For the text-containing cell, return its midpoint in [x, y] coordinate format. 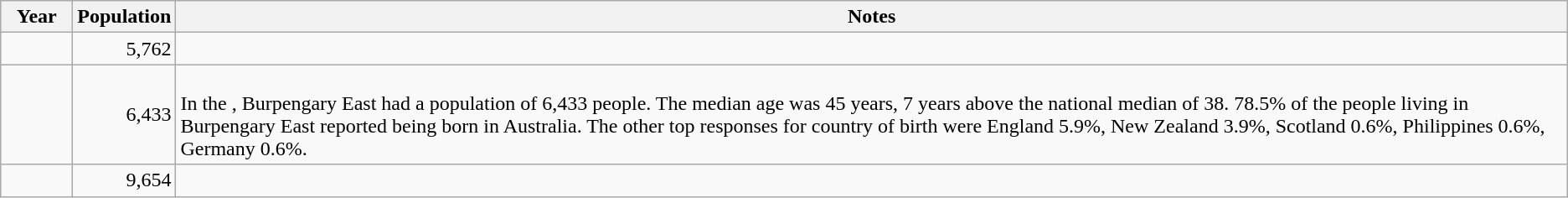
5,762 [124, 49]
6,433 [124, 114]
9,654 [124, 180]
Population [124, 17]
Year [37, 17]
Notes [871, 17]
